Return (X, Y) of the center of cell containing provided text 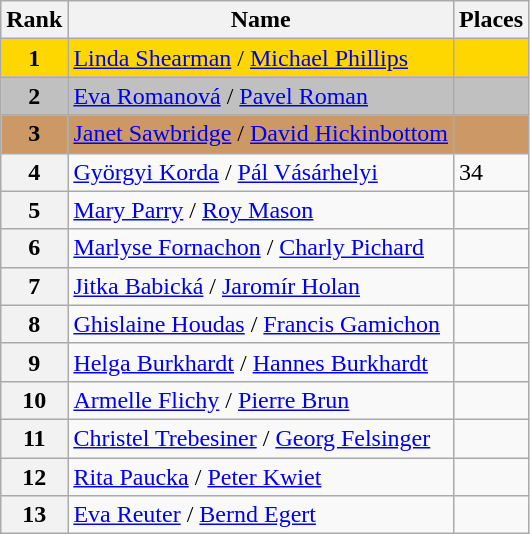
Linda Shearman / Michael Phillips (261, 58)
Györgyi Korda / Pál Vásárhelyi (261, 172)
1 (34, 58)
6 (34, 248)
Mary Parry / Roy Mason (261, 210)
Eva Reuter / Bernd Egert (261, 515)
Name (261, 20)
11 (34, 438)
8 (34, 324)
Janet Sawbridge / David Hickinbottom (261, 134)
Ghislaine Houdas / Francis Gamichon (261, 324)
10 (34, 400)
12 (34, 477)
7 (34, 286)
13 (34, 515)
5 (34, 210)
Jitka Babická / Jaromír Holan (261, 286)
34 (492, 172)
Rank (34, 20)
4 (34, 172)
9 (34, 362)
Places (492, 20)
Rita Paucka / Peter Kwiet (261, 477)
Eva Romanová / Pavel Roman (261, 96)
3 (34, 134)
Christel Trebesiner / Georg Felsinger (261, 438)
Helga Burkhardt / Hannes Burkhardt (261, 362)
2 (34, 96)
Armelle Flichy / Pierre Brun (261, 400)
Marlyse Fornachon / Charly Pichard (261, 248)
